Find where the given text appears and provide that cell's center as (X, Y) coordinate. 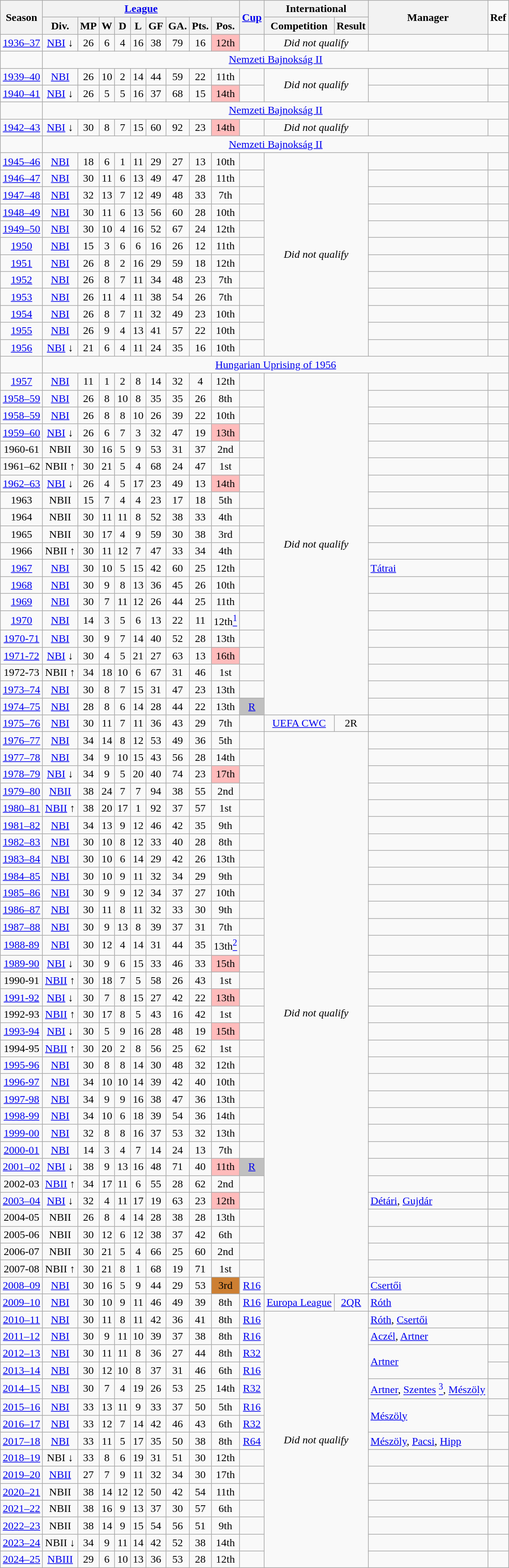
1951 (21, 263)
Aczél, Artner (428, 1336)
UEFA CWC (299, 723)
1982–83 (21, 842)
1980–81 (21, 808)
58 (156, 980)
Artner (428, 1362)
1952 (21, 280)
2017–18 (21, 1441)
2008–09 (21, 1285)
2015–16 (21, 1407)
13th2 (225, 946)
16th (225, 656)
1971-72 (21, 656)
1991-92 (21, 997)
Europa League (299, 1302)
1969 (21, 602)
2005-06 (21, 1235)
1960-61 (21, 449)
2014–15 (21, 1389)
1988-89 (21, 946)
Róth (428, 1302)
2QR (351, 1302)
1983–84 (21, 859)
Tátrai (428, 568)
1999-00 (21, 1133)
Détári, Gujdár (428, 1201)
Result (351, 26)
International (316, 9)
2007-08 (21, 1268)
1968 (21, 585)
1950 (21, 246)
1973–74 (21, 690)
1992-93 (21, 1014)
1974–75 (21, 707)
1963 (21, 500)
1945–46 (21, 161)
2013–14 (21, 1370)
2004-05 (21, 1218)
Manager (428, 17)
1977–78 (21, 757)
Ref (498, 17)
1987–88 (21, 927)
2002-03 (21, 1184)
2018–19 (21, 1458)
1990-91 (21, 980)
2022–23 (21, 1526)
1955 (21, 331)
79 (177, 43)
1949–50 (21, 229)
1975–76 (21, 723)
1939–40 (21, 77)
1936–37 (21, 43)
Csertői (428, 1285)
Div. (60, 26)
1978–79 (21, 774)
1959–60 (21, 432)
GA. (177, 26)
2020–21 (21, 1492)
1953 (21, 297)
1965 (21, 534)
1947–48 (21, 195)
1948–49 (21, 212)
66 (156, 1251)
1986–87 (21, 910)
2003–04 (21, 1201)
NBII ↓ (60, 1543)
1985–86 (21, 893)
1996-97 (21, 1082)
1970 (21, 621)
1997-98 (21, 1099)
Pts. (200, 26)
NBIII (60, 1560)
1967 (21, 568)
Hungarian Uprising of 1956 (276, 365)
1981–82 (21, 825)
2010–11 (21, 1320)
2019–20 (21, 1475)
2012–13 (21, 1353)
2021–22 (21, 1509)
R64 (252, 1441)
1962–63 (21, 483)
1993-94 (21, 1031)
Season (21, 17)
1957 (21, 382)
1989-90 (21, 963)
1954 (21, 314)
GF (156, 26)
1942–43 (21, 127)
Competition (299, 26)
W (107, 26)
Cup (252, 17)
1961–62 (21, 466)
MP (88, 26)
Artner, Szentes 3, Mészöly (428, 1389)
74 (177, 774)
1970-71 (21, 639)
1994-95 (21, 1048)
2009–10 (21, 1302)
1976–77 (21, 740)
D (123, 26)
League (141, 9)
2016–17 (21, 1424)
Róth, Csertői (428, 1320)
1966 (21, 551)
2006-07 (21, 1251)
1946–47 (21, 178)
1964 (21, 517)
1972-73 (21, 673)
Mészöly (428, 1415)
2023–24 (21, 1543)
1995-96 (21, 1065)
45 (177, 585)
1956 (21, 348)
94 (156, 791)
2R (351, 723)
Pos. (225, 26)
2000-01 (21, 1150)
1979–80 (21, 791)
1984–85 (21, 876)
2001–02 (21, 1167)
2011–12 (21, 1336)
1998-99 (21, 1116)
1940–41 (21, 93)
2024–25 (21, 1560)
Mészöly, Pacsi, Hipp (428, 1441)
L (138, 26)
12th1 (225, 621)
